From the cell containing the given text, extract its center point as [x, y] coordinate. 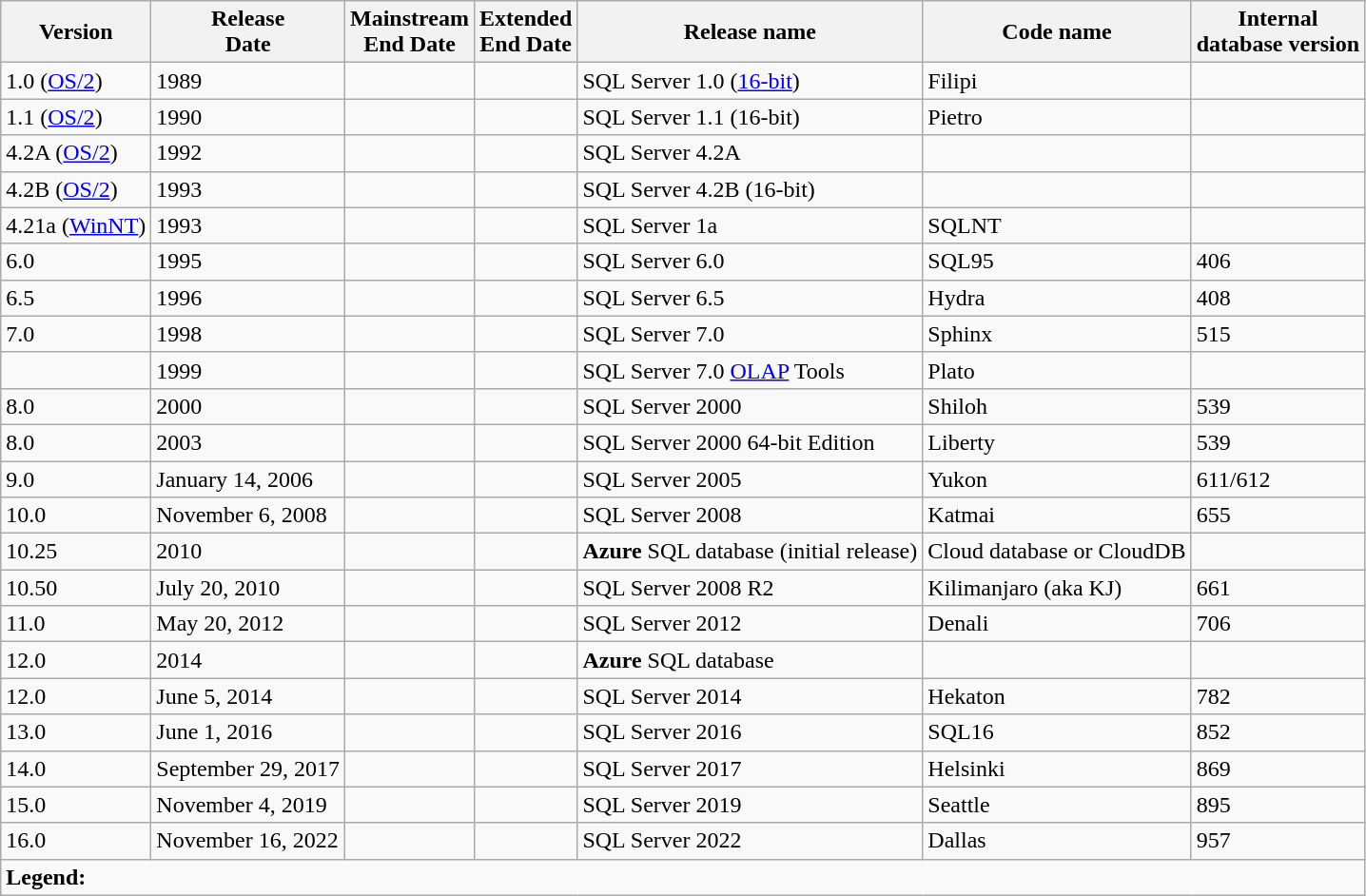
Helsinki [1057, 769]
June 1, 2016 [248, 732]
Azure SQL database (initial release) [750, 552]
SQL Server 2008 [750, 516]
782 [1278, 696]
4.2A (OS/2) [76, 153]
SQL Server 7.0 OLAP Tools [750, 370]
655 [1278, 516]
406 [1278, 262]
SQL Server 1a [750, 225]
SQL Server 6.0 [750, 262]
January 14, 2006 [248, 478]
1.1 (OS/2) [76, 117]
SQL Server 2012 [750, 624]
Cloud database or CloudDB [1057, 552]
MainstreamEnd Date [410, 32]
11.0 [76, 624]
1996 [248, 298]
SQL Server 1.0 (16-bit) [750, 81]
2014 [248, 660]
November 16, 2022 [248, 841]
Denali [1057, 624]
Hydra [1057, 298]
SQL95 [1057, 262]
957 [1278, 841]
Shiloh [1057, 406]
6.0 [76, 262]
July 20, 2010 [248, 588]
SQL Server 2022 [750, 841]
4.21a (WinNT) [76, 225]
14.0 [76, 769]
SQL Server 2014 [750, 696]
869 [1278, 769]
16.0 [76, 841]
408 [1278, 298]
1995 [248, 262]
SQL Server 2005 [750, 478]
Hekaton [1057, 696]
SQL Server 2019 [750, 805]
Yukon [1057, 478]
May 20, 2012 [248, 624]
SQL16 [1057, 732]
661 [1278, 588]
2000 [248, 406]
Internaldatabase version [1278, 32]
10.50 [76, 588]
1989 [248, 81]
1998 [248, 334]
Release name [750, 32]
Dallas [1057, 841]
Plato [1057, 370]
7.0 [76, 334]
SQL Server 4.2A [750, 153]
Azure SQL database [750, 660]
895 [1278, 805]
Seattle [1057, 805]
1.0 (OS/2) [76, 81]
SQL Server 7.0 [750, 334]
SQL Server 6.5 [750, 298]
1992 [248, 153]
6.5 [76, 298]
September 29, 2017 [248, 769]
Pietro [1057, 117]
611/612 [1278, 478]
13.0 [76, 732]
15.0 [76, 805]
June 5, 2014 [248, 696]
1990 [248, 117]
SQL Server 2000 64-bit Edition [750, 442]
Sphinx [1057, 334]
November 4, 2019 [248, 805]
Version [76, 32]
SQL Server 2017 [750, 769]
SQL Server 2000 [750, 406]
10.0 [76, 516]
ReleaseDate [248, 32]
SQLNT [1057, 225]
10.25 [76, 552]
SQL Server 2008 R2 [750, 588]
Code name [1057, 32]
SQL Server 4.2B (16-bit) [750, 189]
Legend: [683, 877]
9.0 [76, 478]
November 6, 2008 [248, 516]
1999 [248, 370]
515 [1278, 334]
2003 [248, 442]
SQL Server 2016 [750, 732]
4.2B (OS/2) [76, 189]
ExtendedEnd Date [525, 32]
2010 [248, 552]
706 [1278, 624]
Kilimanjaro (aka KJ) [1057, 588]
Katmai [1057, 516]
852 [1278, 732]
Filipi [1057, 81]
SQL Server 1.1 (16-bit) [750, 117]
Liberty [1057, 442]
